Find where the given text appears and provide that cell's center as (X, Y) coordinate. 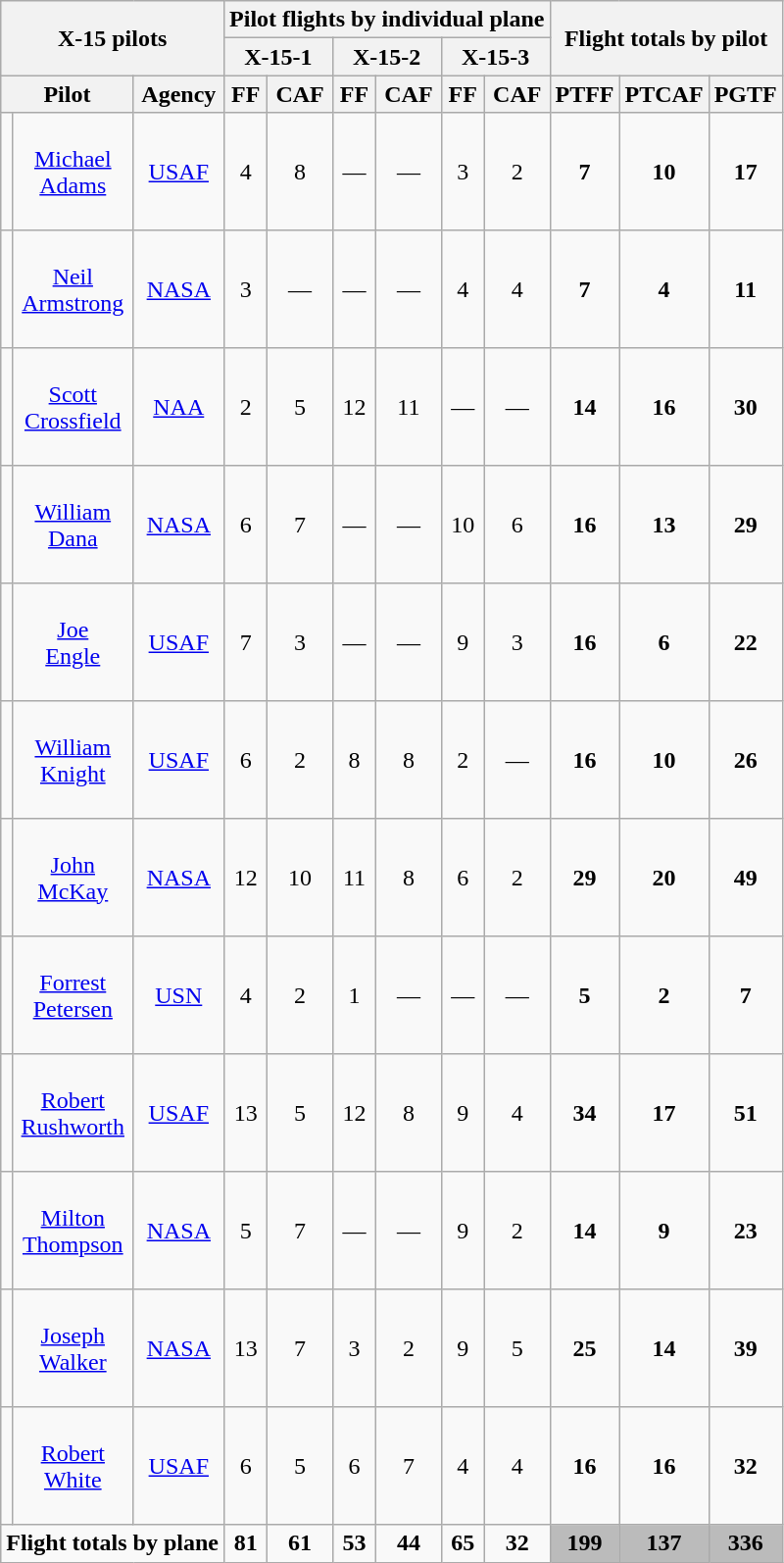
30 (745, 407)
PGTF (745, 94)
81 (246, 1543)
MiltonThompson (73, 1231)
JosephWalker (73, 1348)
USN (178, 995)
22 (745, 642)
PTFF (584, 94)
Pilot flights by individual plane (387, 20)
44 (409, 1543)
34 (584, 1113)
X-15-3 (496, 57)
RobertWhite (73, 1466)
53 (354, 1543)
199 (584, 1543)
NeilArmstrong (73, 289)
NAA (178, 407)
RobertRushworth (73, 1113)
ForrestPetersen (73, 995)
23 (745, 1231)
61 (300, 1543)
25 (584, 1348)
336 (745, 1543)
X-15-2 (386, 57)
Pilot (67, 94)
X-15-1 (278, 57)
MichaelAdams (73, 172)
JoeEngle (73, 642)
20 (664, 878)
39 (745, 1348)
X-15 pilots (113, 38)
26 (745, 760)
1 (354, 995)
PTCAF (664, 94)
Agency (178, 94)
WilliamDana (73, 525)
Flight totals by plane (113, 1543)
WilliamKnight (73, 760)
JohnMcKay (73, 878)
51 (745, 1113)
Flight totals by pilot (666, 38)
ScottCrossfield (73, 407)
137 (664, 1543)
65 (463, 1543)
49 (745, 878)
